Return (x, y) of the center of cell containing provided text 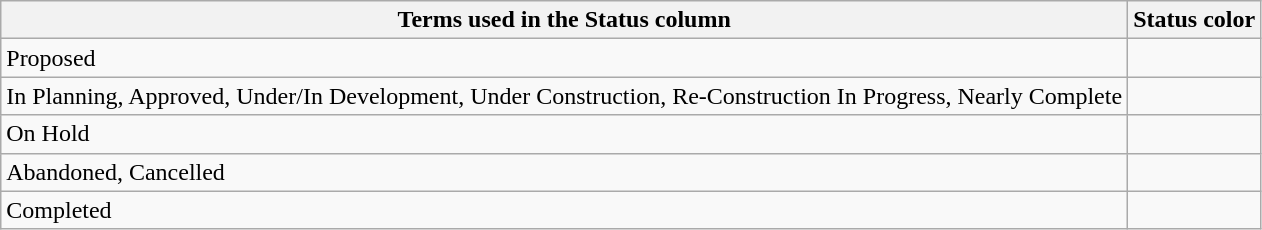
Status color (1194, 20)
In Planning, Approved, Under/In Development, Under Construction, Re-Construction In Progress, Nearly Complete (564, 96)
Abandoned, Cancelled (564, 172)
Proposed (564, 58)
Terms used in the Status column (564, 20)
On Hold (564, 134)
Completed (564, 210)
